Search for the cell housing the specified text and yield its (X, Y) center coordinate. 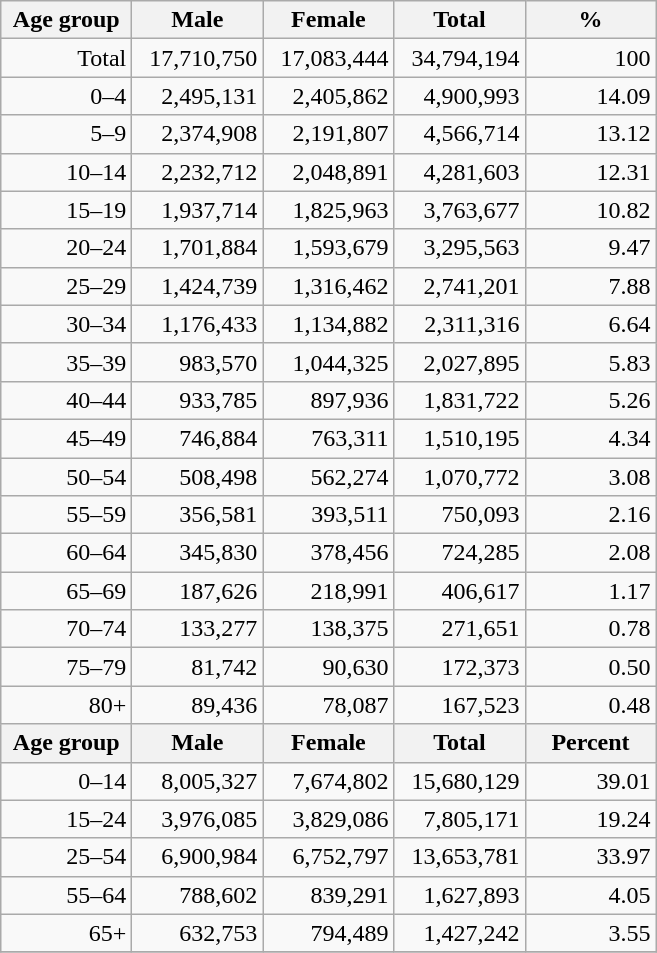
7,674,802 (328, 781)
933,785 (198, 400)
1,134,882 (328, 324)
724,285 (460, 553)
70–74 (66, 629)
1,627,893 (460, 895)
50–54 (66, 477)
750,093 (460, 515)
Percent (590, 743)
271,651 (460, 629)
3,976,085 (198, 819)
2,027,895 (460, 362)
65–69 (66, 591)
1,937,714 (198, 210)
7.88 (590, 286)
1,701,884 (198, 248)
4,281,603 (460, 172)
788,602 (198, 895)
33.97 (590, 857)
3,829,086 (328, 819)
81,742 (198, 667)
4,900,993 (460, 96)
562,274 (328, 477)
2,405,862 (328, 96)
1,427,242 (460, 933)
% (590, 20)
55–59 (66, 515)
4.05 (590, 895)
0.78 (590, 629)
1.17 (590, 591)
0.50 (590, 667)
10.82 (590, 210)
4,566,714 (460, 134)
30–34 (66, 324)
65+ (66, 933)
40–44 (66, 400)
13,653,781 (460, 857)
2,232,712 (198, 172)
356,581 (198, 515)
20–24 (66, 248)
0–4 (66, 96)
0.48 (590, 705)
19.24 (590, 819)
80+ (66, 705)
13.12 (590, 134)
15–19 (66, 210)
1,593,679 (328, 248)
78,087 (328, 705)
60–64 (66, 553)
2,495,131 (198, 96)
25–29 (66, 286)
1,044,325 (328, 362)
794,489 (328, 933)
2.16 (590, 515)
3.08 (590, 477)
167,523 (460, 705)
5–9 (66, 134)
14.09 (590, 96)
75–79 (66, 667)
90,630 (328, 667)
35–39 (66, 362)
172,373 (460, 667)
3.55 (590, 933)
2.08 (590, 553)
1,316,462 (328, 286)
5.83 (590, 362)
15,680,129 (460, 781)
4.34 (590, 438)
45–49 (66, 438)
5.26 (590, 400)
763,311 (328, 438)
2,048,891 (328, 172)
3,295,563 (460, 248)
9.47 (590, 248)
746,884 (198, 438)
378,456 (328, 553)
89,436 (198, 705)
55–64 (66, 895)
10–14 (66, 172)
983,570 (198, 362)
17,083,444 (328, 58)
218,991 (328, 591)
187,626 (198, 591)
1,831,722 (460, 400)
2,191,807 (328, 134)
2,374,908 (198, 134)
7,805,171 (460, 819)
39.01 (590, 781)
897,936 (328, 400)
1,070,772 (460, 477)
2,741,201 (460, 286)
406,617 (460, 591)
345,830 (198, 553)
508,498 (198, 477)
1,510,195 (460, 438)
6,752,797 (328, 857)
632,753 (198, 933)
0–14 (66, 781)
6.64 (590, 324)
2,311,316 (460, 324)
8,005,327 (198, 781)
15–24 (66, 819)
12.31 (590, 172)
34,794,194 (460, 58)
138,375 (328, 629)
1,424,739 (198, 286)
17,710,750 (198, 58)
6,900,984 (198, 857)
1,176,433 (198, 324)
133,277 (198, 629)
839,291 (328, 895)
25–54 (66, 857)
100 (590, 58)
1,825,963 (328, 210)
393,511 (328, 515)
3,763,677 (460, 210)
